From the cell containing the given text, extract its center point as (x, y) coordinate. 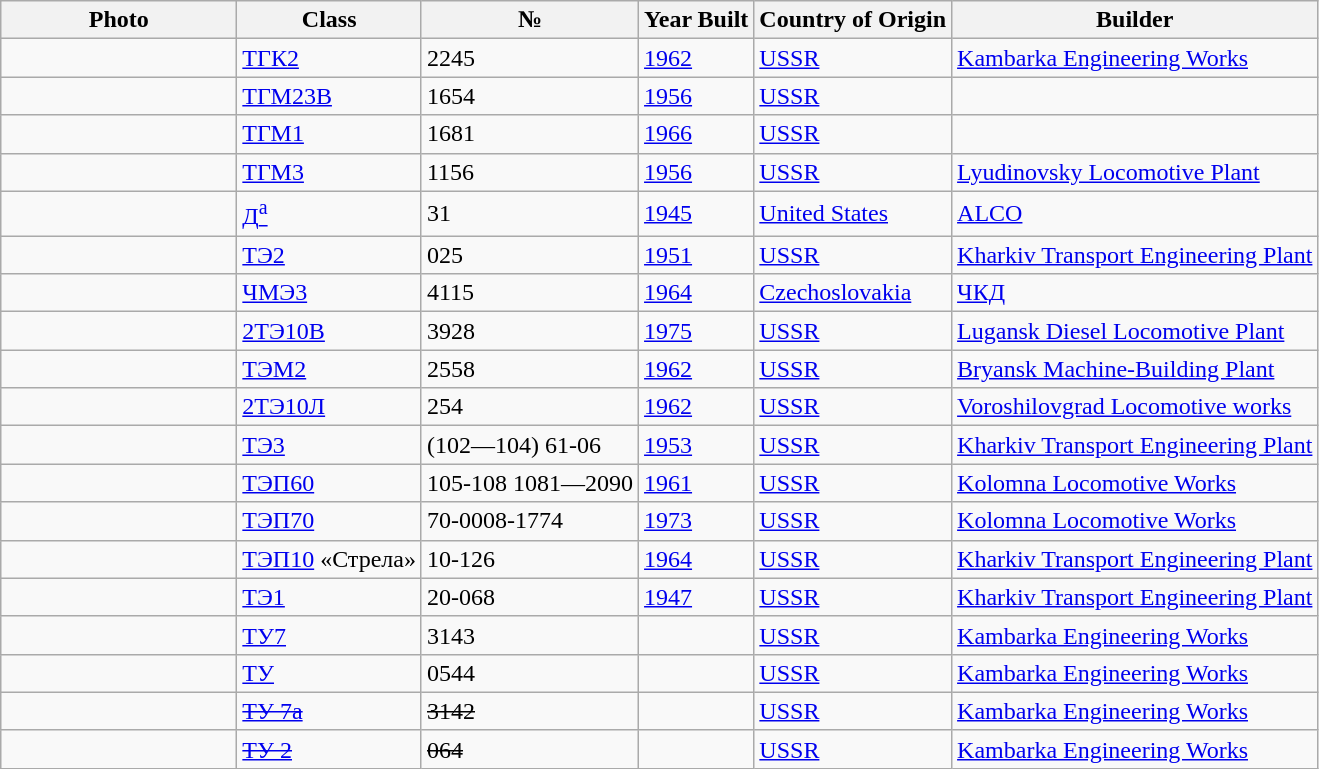
(102—104) 61-06 (530, 445)
ТЭМ2 (330, 369)
Photo (119, 20)
ТГМ23В (330, 96)
254 (530, 407)
31 (530, 214)
ТГМ1 (330, 134)
1654 (530, 96)
1945 (696, 214)
1961 (696, 483)
Class (330, 20)
2ТЭ10В (330, 331)
ТУ 2 (330, 749)
Voroshilovgrad Locomotive works (1135, 407)
70-0008-1774 (530, 521)
ТГМ3 (330, 172)
Lyudinovsky Locomotive Plant (1135, 172)
1953 (696, 445)
1156 (530, 172)
Country of Origin (853, 20)
2245 (530, 58)
Bryansk Machine-Building Plant (1135, 369)
064 (530, 749)
ТУ7 (330, 635)
1681 (530, 134)
2558 (530, 369)
ТЭП60 (330, 483)
1975 (696, 331)
Lugansk Diesel Locomotive Plant (1135, 331)
20-068 (530, 597)
2ТЭ10Л (330, 407)
1973 (696, 521)
ТУ 7а (330, 711)
1951 (696, 255)
№ (530, 20)
Да (330, 214)
105-108 1081—2090 (530, 483)
ТЭП70 (330, 521)
ТЭ2 (330, 255)
ТЭ1 (330, 597)
ЧКД (1135, 293)
Builder (1135, 20)
ЧМЭ3 (330, 293)
3142 (530, 711)
025 (530, 255)
ТГК2 (330, 58)
1947 (696, 597)
Czechoslovakia (853, 293)
0544 (530, 673)
ALCO (1135, 214)
3143 (530, 635)
1966 (696, 134)
ТЭ3 (330, 445)
3928 (530, 331)
ТЭП10 «Стрела» (330, 559)
Year Built (696, 20)
United States (853, 214)
10-126 (530, 559)
ТУ (330, 673)
4115 (530, 293)
